Return [X, Y] of the center of cell containing provided text 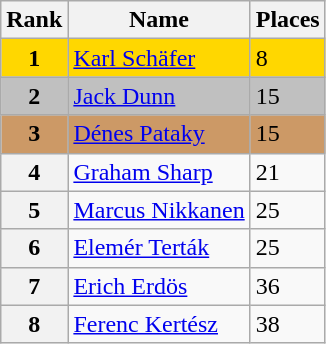
2 [34, 96]
Ferenc Kertész [159, 324]
Name [159, 20]
3 [34, 134]
Places [288, 20]
Elemér Terták [159, 248]
Dénes Pataky [159, 134]
Jack Dunn [159, 96]
4 [34, 172]
Graham Sharp [159, 172]
36 [288, 286]
1 [34, 58]
Karl Schäfer [159, 58]
6 [34, 248]
21 [288, 172]
7 [34, 286]
Erich Erdös [159, 286]
Rank [34, 20]
Marcus Nikkanen [159, 210]
38 [288, 324]
5 [34, 210]
